Locate the cell with the specified text and output its (x, y) center coordinate. 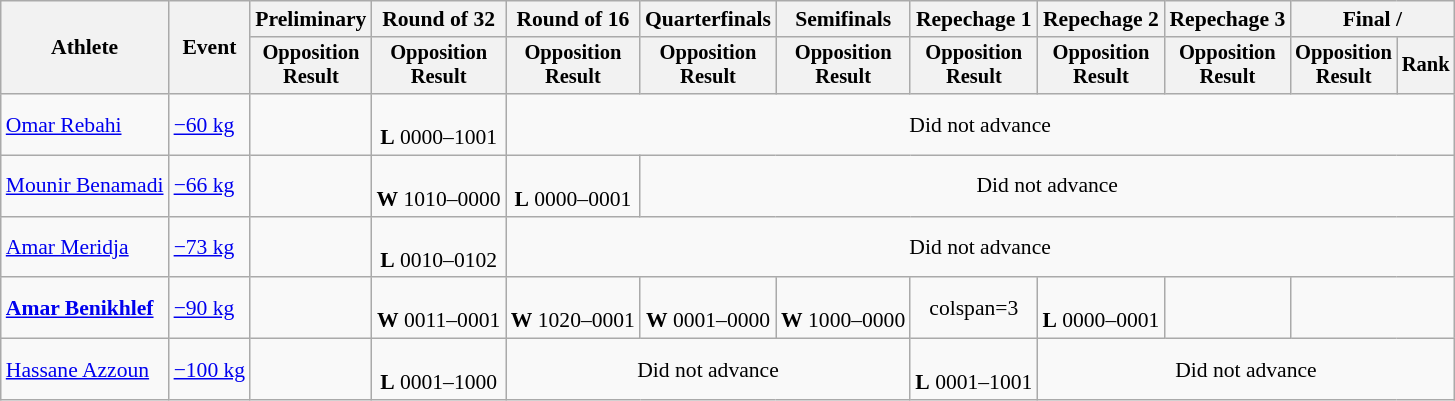
L 0001–1001 (974, 370)
colspan=3 (974, 308)
W 0001–0000 (708, 308)
Mounir Benamadi (85, 186)
Event (210, 48)
−100 kg (210, 370)
Rank (1426, 66)
Preliminary (310, 19)
Amar Benikhlef (85, 308)
Quarterfinals (708, 19)
Hassane Azzoun (85, 370)
W 1020–0001 (573, 308)
Omar Rebahi (85, 124)
L 0001–1000 (438, 370)
L 0010–0102 (438, 248)
−73 kg (210, 248)
L 0000–1001 (438, 124)
W 1010–0000 (438, 186)
Repechage 1 (974, 19)
Semifinals (843, 19)
Repechage 2 (1100, 19)
Repechage 3 (1227, 19)
−90 kg (210, 308)
W 0011–0001 (438, 308)
Final / (1372, 19)
W 1000–0000 (843, 308)
Round of 32 (438, 19)
Round of 16 (573, 19)
Amar Meridja (85, 248)
−66 kg (210, 186)
Athlete (85, 48)
−60 kg (210, 124)
